Scan for the cell matching the given text and deliver its [X, Y] coordinate at center. 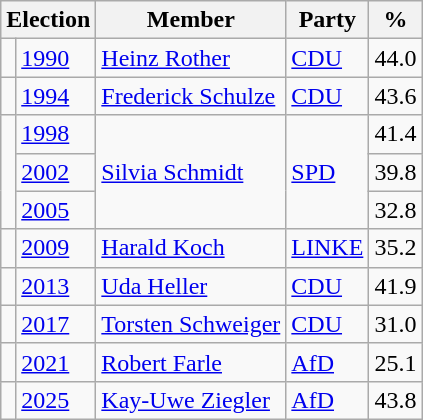
41.4 [396, 134]
43.8 [396, 400]
LINKE [328, 248]
2002 [56, 172]
39.8 [396, 172]
2005 [56, 210]
32.8 [396, 210]
Robert Farle [191, 362]
Torsten Schweiger [191, 324]
31.0 [396, 324]
Silvia Schmidt [191, 172]
Member [191, 20]
35.2 [396, 248]
2017 [56, 324]
1994 [56, 96]
Frederick Schulze [191, 96]
Harald Koch [191, 248]
Uda Heller [191, 286]
Heinz Rother [191, 58]
% [396, 20]
44.0 [396, 58]
Kay-Uwe Ziegler [191, 400]
1998 [56, 134]
Election [48, 20]
43.6 [396, 96]
2025 [56, 400]
25.1 [396, 362]
2021 [56, 362]
SPD [328, 172]
2009 [56, 248]
Party [328, 20]
2013 [56, 286]
41.9 [396, 286]
1990 [56, 58]
